Return (x, y) of the center of cell containing provided text 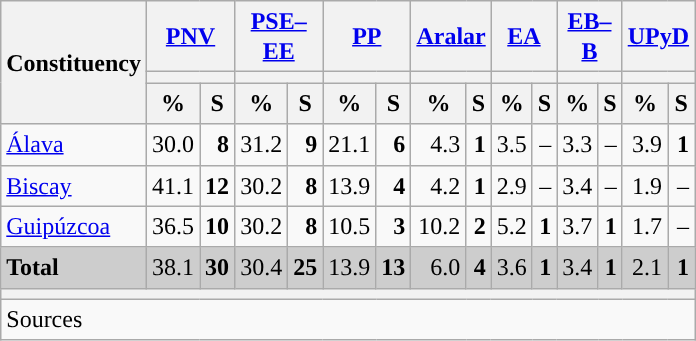
30.4 (262, 268)
Aralar (451, 36)
PP (367, 36)
2.1 (644, 268)
31.2 (262, 144)
EB–B (590, 36)
3 (394, 226)
2 (478, 226)
30.0 (172, 144)
6 (394, 144)
3.6 (512, 268)
Biscay (74, 186)
21.1 (350, 144)
PSE–EE (279, 36)
3.9 (644, 144)
3.5 (512, 144)
Álava (74, 144)
EA (524, 36)
4.3 (438, 144)
UPyD (658, 36)
10.5 (350, 226)
10.2 (438, 226)
3.3 (578, 144)
Guipúzcoa (74, 226)
36.5 (172, 226)
6.0 (438, 268)
41.1 (172, 186)
5.2 (512, 226)
12 (218, 186)
PNV (190, 36)
4.2 (438, 186)
9 (306, 144)
3.7 (578, 226)
38.1 (172, 268)
1.9 (644, 186)
13 (394, 268)
2.9 (512, 186)
Total (74, 268)
10 (218, 226)
Sources (348, 320)
1.7 (644, 226)
30 (218, 268)
25 (306, 268)
Constituency (74, 62)
